Detect which cell encompasses the target text, then output its [x, y] center coordinate. 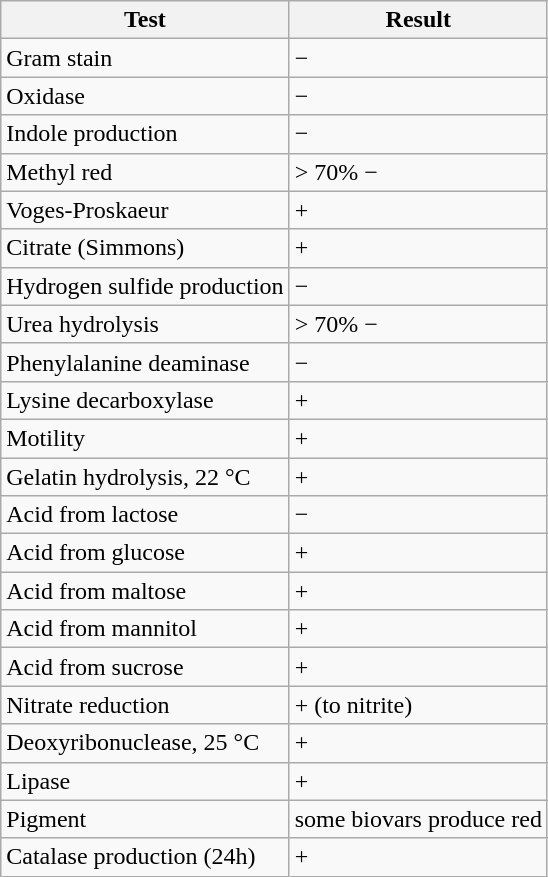
Acid from glucose [145, 553]
Hydrogen sulfide production [145, 286]
Lipase [145, 781]
Methyl red [145, 172]
Gram stain [145, 58]
Acid from maltose [145, 591]
+ (to nitrite) [418, 705]
Urea hydrolysis [145, 324]
Acid from sucrose [145, 667]
Voges-Proskaeur [145, 210]
Acid from lactose [145, 515]
Acid from mannitol [145, 629]
Pigment [145, 819]
Lysine decarboxylase [145, 400]
Motility [145, 438]
Nitrate reduction [145, 705]
Gelatin hydrolysis, 22 °C [145, 477]
Citrate (Simmons) [145, 248]
Phenylalanine deaminase [145, 362]
Test [145, 20]
some biovars produce red [418, 819]
Result [418, 20]
Oxidase [145, 96]
Indole production [145, 134]
Catalase production (24h) [145, 857]
Deoxyribonuclease, 25 °C [145, 743]
